Scan for the cell matching the given text and deliver its [X, Y] coordinate at center. 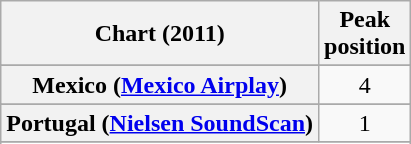
4 [365, 85]
Chart (2011) [160, 34]
1 [365, 123]
Peakposition [365, 34]
Portugal (Nielsen SoundScan) [160, 123]
Mexico (Mexico Airplay) [160, 85]
